Detect which cell encompasses the target text, then output its [x, y] center coordinate. 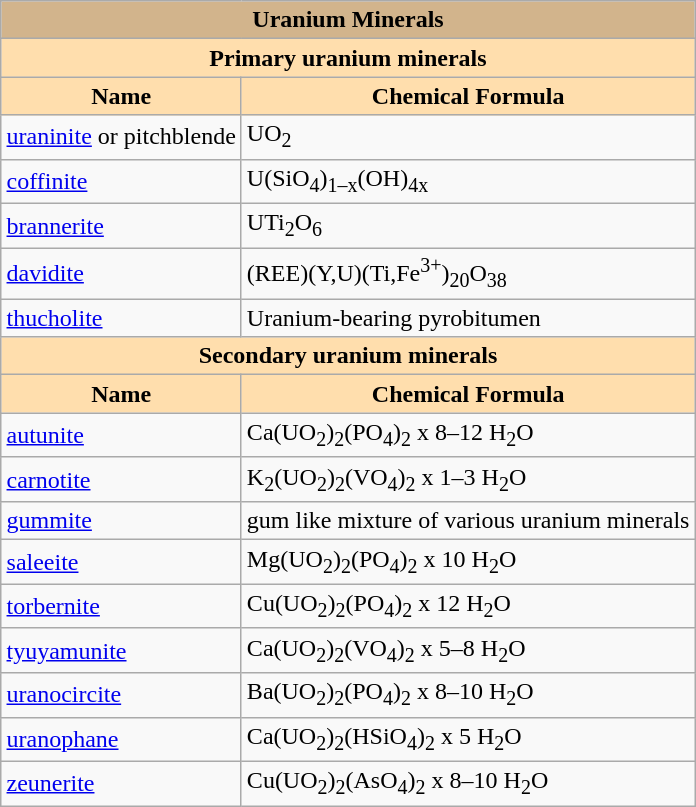
coffinite [121, 181]
carnotite [121, 479]
torbernite [121, 606]
uraninite or pitchblende [121, 137]
Ca(UO2)2(HSiO4)2 x 5 H2O [468, 739]
uranophane [121, 739]
Secondary uranium minerals [348, 356]
UO2 [468, 137]
Cu(UO2)2(AsO4)2 x 8–10 H2O [468, 783]
davidite [121, 274]
Mg(UO2)2(PO4)2 x 10 H2O [468, 562]
Cu(UO2)2(PO4)2 x 12 H2O [468, 606]
Uranium Minerals [348, 20]
gum like mixture of various uranium minerals [468, 521]
K2(UO2)2(VO4)2 x 1–3 H2O [468, 479]
uranocircite [121, 695]
saleeite [121, 562]
UTi2O6 [468, 226]
U(SiO4)1–x(OH)4x [468, 181]
Ca(UO2)2(PO4)2 x 8–12 H2O [468, 435]
autunite [121, 435]
brannerite [121, 226]
zeunerite [121, 783]
thucholite [121, 318]
gummite [121, 521]
(REE)(Y,U)(Ti,Fe3+)20O38 [468, 274]
tyuyamunite [121, 650]
Uranium-bearing pyrobitumen [468, 318]
Primary uranium minerals [348, 58]
Ca(UO2)2(VO4)2 x 5–8 H2O [468, 650]
Ba(UO2)2(PO4)2 x 8–10 H2O [468, 695]
